Find where the given text appears and provide that cell's center as (x, y) coordinate. 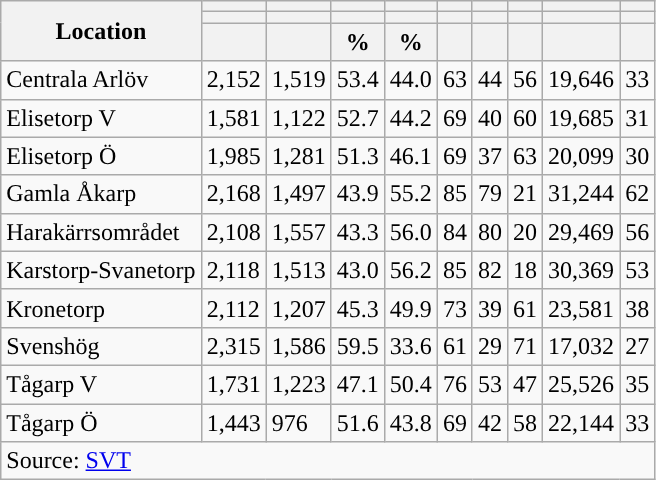
55.2 (410, 194)
50.4 (410, 384)
58 (524, 423)
42 (490, 423)
Elisetorp Ö (101, 156)
43.0 (358, 270)
44 (490, 80)
1,513 (298, 270)
71 (524, 346)
1,586 (298, 346)
49.9 (410, 308)
1,443 (234, 423)
33.6 (410, 346)
84 (454, 232)
31,244 (582, 194)
Tågarp Ö (101, 423)
19,685 (582, 118)
2,118 (234, 270)
2,152 (234, 80)
22,144 (582, 423)
20 (524, 232)
30,369 (582, 270)
Tågarp V (101, 384)
73 (454, 308)
Elisetorp V (101, 118)
44.2 (410, 118)
79 (490, 194)
45.3 (358, 308)
43.9 (358, 194)
1,497 (298, 194)
46.1 (410, 156)
976 (298, 423)
76 (454, 384)
2,108 (234, 232)
29,469 (582, 232)
37 (490, 156)
38 (638, 308)
52.7 (358, 118)
2,315 (234, 346)
40 (490, 118)
27 (638, 346)
47.1 (358, 384)
1,519 (298, 80)
30 (638, 156)
53.4 (358, 80)
43.3 (358, 232)
59.5 (358, 346)
Gamla Åkarp (101, 194)
1,207 (298, 308)
23,581 (582, 308)
1,731 (234, 384)
43.8 (410, 423)
80 (490, 232)
1,581 (234, 118)
25,526 (582, 384)
1,281 (298, 156)
56.0 (410, 232)
Svenshög (101, 346)
1,223 (298, 384)
2,168 (234, 194)
47 (524, 384)
31 (638, 118)
Kronetorp (101, 308)
Source: SVT (328, 461)
62 (638, 194)
56.2 (410, 270)
39 (490, 308)
20,099 (582, 156)
18 (524, 270)
29 (490, 346)
82 (490, 270)
60 (524, 118)
19,646 (582, 80)
Harakärrsområdet (101, 232)
1,122 (298, 118)
1,985 (234, 156)
1,557 (298, 232)
2,112 (234, 308)
35 (638, 384)
21 (524, 194)
44.0 (410, 80)
51.6 (358, 423)
Karstorp-Svanetorp (101, 270)
Location (101, 31)
51.3 (358, 156)
17,032 (582, 346)
Centrala Arlöv (101, 80)
